Search for the cell housing the specified text and yield its [x, y] center coordinate. 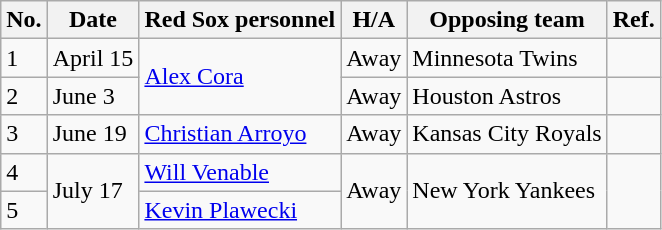
2 [24, 96]
June 19 [93, 134]
Ref. [634, 20]
3 [24, 134]
Date [93, 20]
April 15 [93, 58]
Christian Arroyo [240, 134]
Houston Astros [507, 96]
H/A [374, 20]
Kevin Plawecki [240, 210]
June 3 [93, 96]
No. [24, 20]
Alex Cora [240, 77]
New York Yankees [507, 191]
Will Venable [240, 172]
5 [24, 210]
Red Sox personnel [240, 20]
1 [24, 58]
Kansas City Royals [507, 134]
Opposing team [507, 20]
July 17 [93, 191]
Minnesota Twins [507, 58]
4 [24, 172]
